Determine the [x, y] coordinate at the center of the cell enclosing the given text.  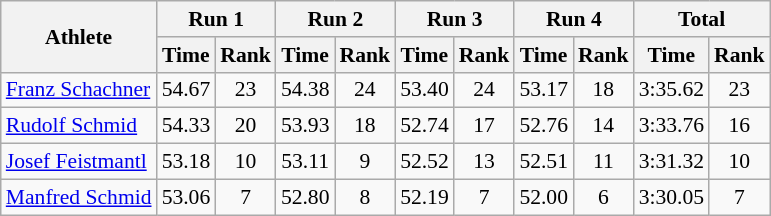
17 [484, 126]
52.51 [544, 162]
14 [604, 126]
53.18 [186, 162]
Total [702, 19]
52.80 [306, 197]
54.67 [186, 90]
3:31.32 [672, 162]
Manfred Schmid [79, 197]
53.17 [544, 90]
52.00 [544, 197]
Run 3 [454, 19]
53.93 [306, 126]
13 [484, 162]
3:33.76 [672, 126]
54.33 [186, 126]
6 [604, 197]
53.06 [186, 197]
Run 1 [216, 19]
Run 4 [574, 19]
9 [366, 162]
54.38 [306, 90]
Josef Feistmantl [79, 162]
52.76 [544, 126]
20 [246, 126]
16 [740, 126]
53.11 [306, 162]
8 [366, 197]
3:35.62 [672, 90]
52.52 [424, 162]
Rudolf Schmid [79, 126]
52.19 [424, 197]
Athlete [79, 36]
52.74 [424, 126]
11 [604, 162]
53.40 [424, 90]
Franz Schachner [79, 90]
Run 2 [336, 19]
3:30.05 [672, 197]
